Output the (x, y) coordinate of the center of the cell containing the given text.  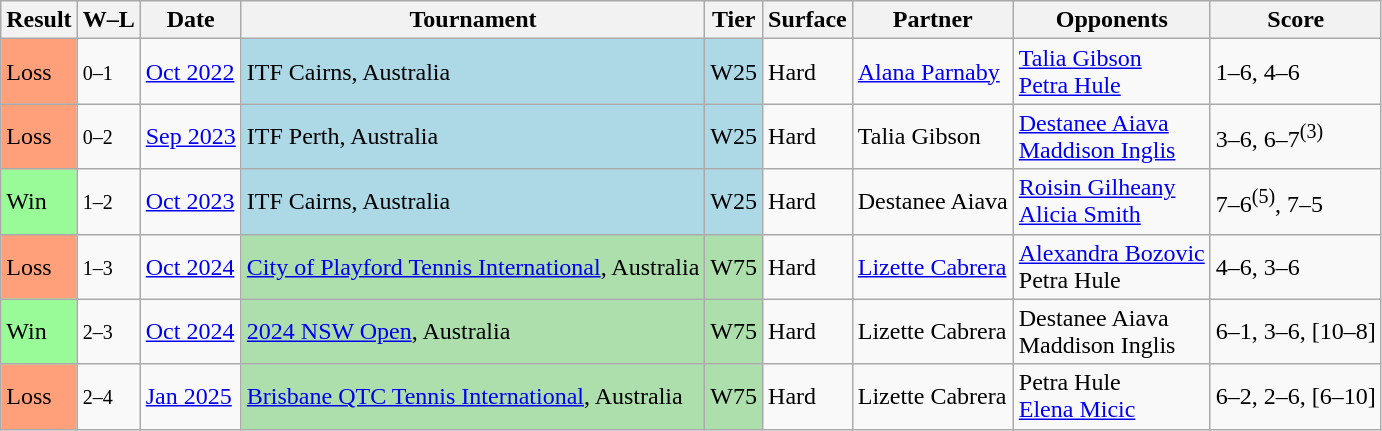
Partner (932, 20)
W–L (108, 20)
2024 NSW Open, Australia (473, 332)
Jan 2025 (190, 396)
Petra Hule Elena Micic (1112, 396)
Destanee Aiava (932, 202)
City of Playford Tennis International, Australia (473, 266)
Score (1296, 20)
Date (190, 20)
Tournament (473, 20)
2–3 (108, 332)
7–6(5), 7–5 (1296, 202)
Alana Parnaby (932, 72)
2–4 (108, 396)
Alexandra Bozovic Petra Hule (1112, 266)
0–1 (108, 72)
Talia Gibson Petra Hule (1112, 72)
1–3 (108, 266)
6–2, 2–6, [6–10] (1296, 396)
1–6, 4–6 (1296, 72)
Opponents (1112, 20)
Result (39, 20)
Oct 2022 (190, 72)
0–2 (108, 136)
4–6, 3–6 (1296, 266)
3–6, 6–7(3) (1296, 136)
Surface (808, 20)
6–1, 3–6, [10–8] (1296, 332)
Tier (734, 20)
1–2 (108, 202)
ITF Perth, Australia (473, 136)
Roisin Gilheany Alicia Smith (1112, 202)
Sep 2023 (190, 136)
Brisbane QTC Tennis International, Australia (473, 396)
Talia Gibson (932, 136)
Oct 2023 (190, 202)
